Return (x, y) of the center of cell containing provided text 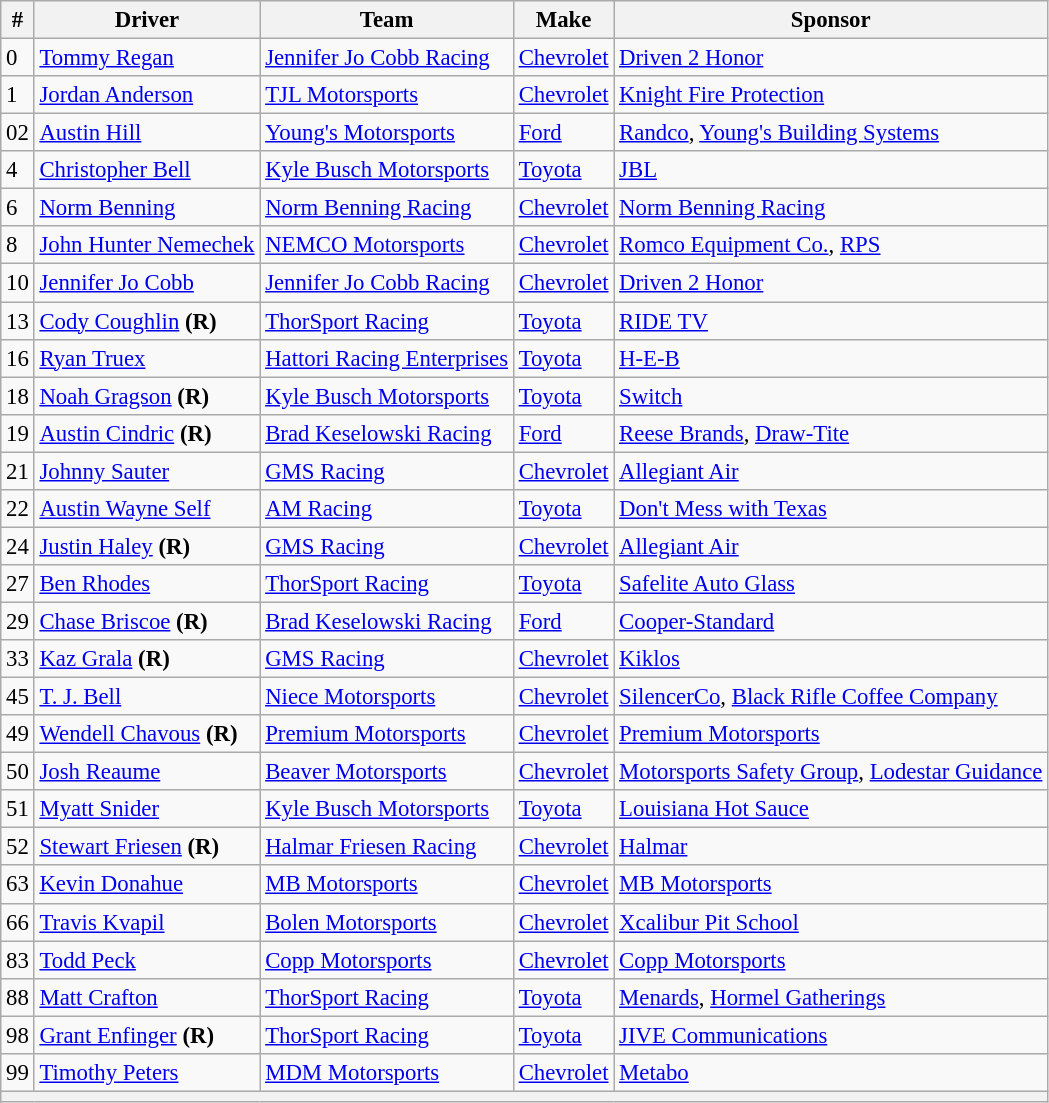
27 (18, 584)
0 (18, 58)
Ben Rhodes (147, 584)
Driver (147, 20)
22 (18, 509)
45 (18, 697)
Romco Equipment Co., RPS (831, 245)
02 (18, 133)
Make (563, 20)
AM Racing (387, 509)
13 (18, 321)
Chase Briscoe (R) (147, 621)
10 (18, 283)
83 (18, 960)
John Hunter Nemechek (147, 245)
Tommy Regan (147, 58)
Stewart Friesen (R) (147, 847)
Cooper-Standard (831, 621)
Halmar Friesen Racing (387, 847)
T. J. Bell (147, 697)
Young's Motorsports (387, 133)
99 (18, 1073)
# (18, 20)
50 (18, 772)
JBL (831, 170)
Halmar (831, 847)
1 (18, 95)
Louisiana Hot Sauce (831, 809)
Motorsports Safety Group, Lodestar Guidance (831, 772)
Norm Benning (147, 208)
JIVE Communications (831, 1035)
Niece Motorsports (387, 697)
Grant Enfinger (R) (147, 1035)
Kaz Grala (R) (147, 659)
98 (18, 1035)
Johnny Sauter (147, 471)
29 (18, 621)
16 (18, 358)
SilencerCo, Black Rifle Coffee Company (831, 697)
Randco, Young's Building Systems (831, 133)
21 (18, 471)
Josh Reaume (147, 772)
Team (387, 20)
Ryan Truex (147, 358)
49 (18, 734)
Jordan Anderson (147, 95)
Reese Brands, Draw-Tite (831, 433)
Noah Gragson (R) (147, 396)
MDM Motorsports (387, 1073)
19 (18, 433)
NEMCO Motorsports (387, 245)
Austin Wayne Self (147, 509)
24 (18, 546)
Austin Hill (147, 133)
Christopher Bell (147, 170)
Matt Crafton (147, 997)
TJL Motorsports (387, 95)
Austin Cindric (R) (147, 433)
51 (18, 809)
H-E-B (831, 358)
Todd Peck (147, 960)
Cody Coughlin (R) (147, 321)
6 (18, 208)
Switch (831, 396)
Timothy Peters (147, 1073)
Beaver Motorsports (387, 772)
66 (18, 922)
Menards, Hormel Gatherings (831, 997)
63 (18, 885)
Sponsor (831, 20)
8 (18, 245)
Metabo (831, 1073)
Hattori Racing Enterprises (387, 358)
Travis Kvapil (147, 922)
4 (18, 170)
52 (18, 847)
18 (18, 396)
Safelite Auto Glass (831, 584)
88 (18, 997)
RIDE TV (831, 321)
Wendell Chavous (R) (147, 734)
Justin Haley (R) (147, 546)
Kiklos (831, 659)
Kevin Donahue (147, 885)
Bolen Motorsports (387, 922)
Xcalibur Pit School (831, 922)
Knight Fire Protection (831, 95)
Don't Mess with Texas (831, 509)
Jennifer Jo Cobb (147, 283)
Myatt Snider (147, 809)
33 (18, 659)
